Scan for the cell matching the given text and deliver its (x, y) coordinate at center. 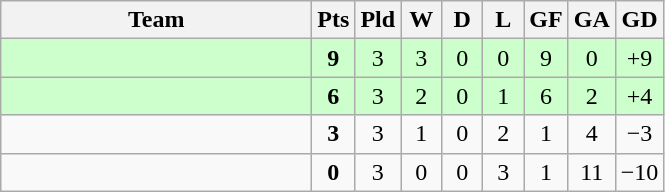
GD (640, 20)
+9 (640, 58)
+4 (640, 96)
D (462, 20)
Team (156, 20)
11 (592, 172)
L (504, 20)
GF (546, 20)
−3 (640, 134)
Pld (378, 20)
Pts (334, 20)
GA (592, 20)
−10 (640, 172)
4 (592, 134)
W (422, 20)
